From the cell containing the given text, extract its center point as (x, y) coordinate. 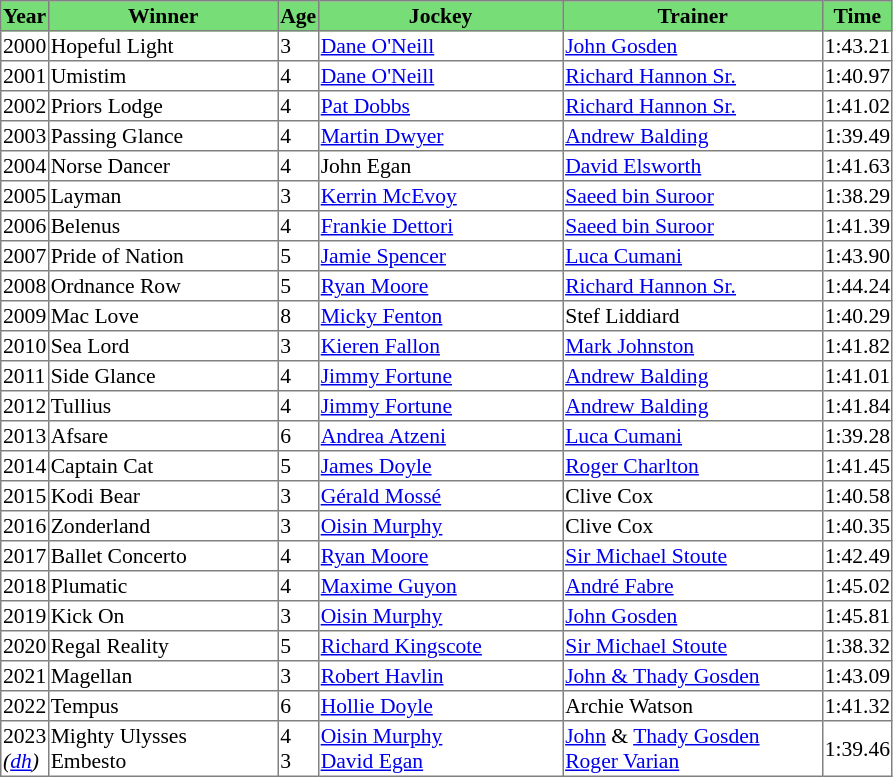
Stef Liddiard (693, 316)
Trainer (693, 16)
Passing Glance (163, 136)
Kodi Bear (163, 496)
John & Thady GosdenRoger Varian (693, 749)
Jamie Spencer (440, 256)
Zonderland (163, 526)
1:41.32 (857, 706)
1:38.32 (857, 646)
1:40.35 (857, 526)
2007 (25, 256)
Maxime Guyon (440, 586)
1:39.49 (857, 136)
8 (298, 316)
1:44.24 (857, 286)
1:41.39 (857, 226)
Frankie Dettori (440, 226)
Hollie Doyle (440, 706)
Kerrin McEvoy (440, 196)
Jockey (440, 16)
2009 (25, 316)
Mac Love (163, 316)
1:43.09 (857, 676)
Norse Dancer (163, 166)
1:41.84 (857, 406)
2021 (25, 676)
Mark Johnston (693, 346)
2013 (25, 436)
Andrea Atzeni (440, 436)
James Doyle (440, 466)
Captain Cat (163, 466)
John & Thady Gosden (693, 676)
Priors Lodge (163, 106)
1:39.46 (857, 749)
Richard Kingscote (440, 646)
David Elsworth (693, 166)
Gérald Mossé (440, 496)
Belenus (163, 226)
Magellan (163, 676)
2017 (25, 556)
1:43.21 (857, 46)
2014 (25, 466)
1:41.01 (857, 376)
André Fabre (693, 586)
1:43.90 (857, 256)
Afsare (163, 436)
Tempus (163, 706)
Time (857, 16)
Side Glance (163, 376)
Hopeful Light (163, 46)
Winner (163, 16)
Micky Fenton (440, 316)
Layman (163, 196)
2012 (25, 406)
Ballet Concerto (163, 556)
Roger Charlton (693, 466)
1:42.49 (857, 556)
2015 (25, 496)
1:45.02 (857, 586)
John Egan (440, 166)
2023(dh) (25, 749)
1:45.81 (857, 616)
1:40.58 (857, 496)
2018 (25, 586)
Robert Havlin (440, 676)
Plumatic (163, 586)
2000 (25, 46)
2016 (25, 526)
2002 (25, 106)
2010 (25, 346)
2020 (25, 646)
43 (298, 749)
2011 (25, 376)
2022 (25, 706)
2001 (25, 76)
1:41.63 (857, 166)
Age (298, 16)
Kieren Fallon (440, 346)
1:40.29 (857, 316)
Kick On (163, 616)
1:41.82 (857, 346)
2008 (25, 286)
2019 (25, 616)
Regal Reality (163, 646)
1:41.45 (857, 466)
2004 (25, 166)
1:41.02 (857, 106)
Year (25, 16)
Umistim (163, 76)
2006 (25, 226)
Sea Lord (163, 346)
2003 (25, 136)
Pat Dobbs (440, 106)
Archie Watson (693, 706)
Oisin MurphyDavid Egan (440, 749)
2005 (25, 196)
Pride of Nation (163, 256)
Mighty UlyssesEmbesto (163, 749)
Tullius (163, 406)
1:40.97 (857, 76)
Ordnance Row (163, 286)
Martin Dwyer (440, 136)
1:39.28 (857, 436)
1:38.29 (857, 196)
